Identify which cell holds the provided text, then report its (X, Y) central coordinate. 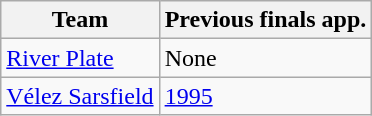
Vélez Sarsfield (80, 96)
1995 (266, 96)
Team (80, 20)
River Plate (80, 58)
Previous finals app. (266, 20)
None (266, 58)
